Provide the (x, y) coordinate of the cell's center where the given text is located.  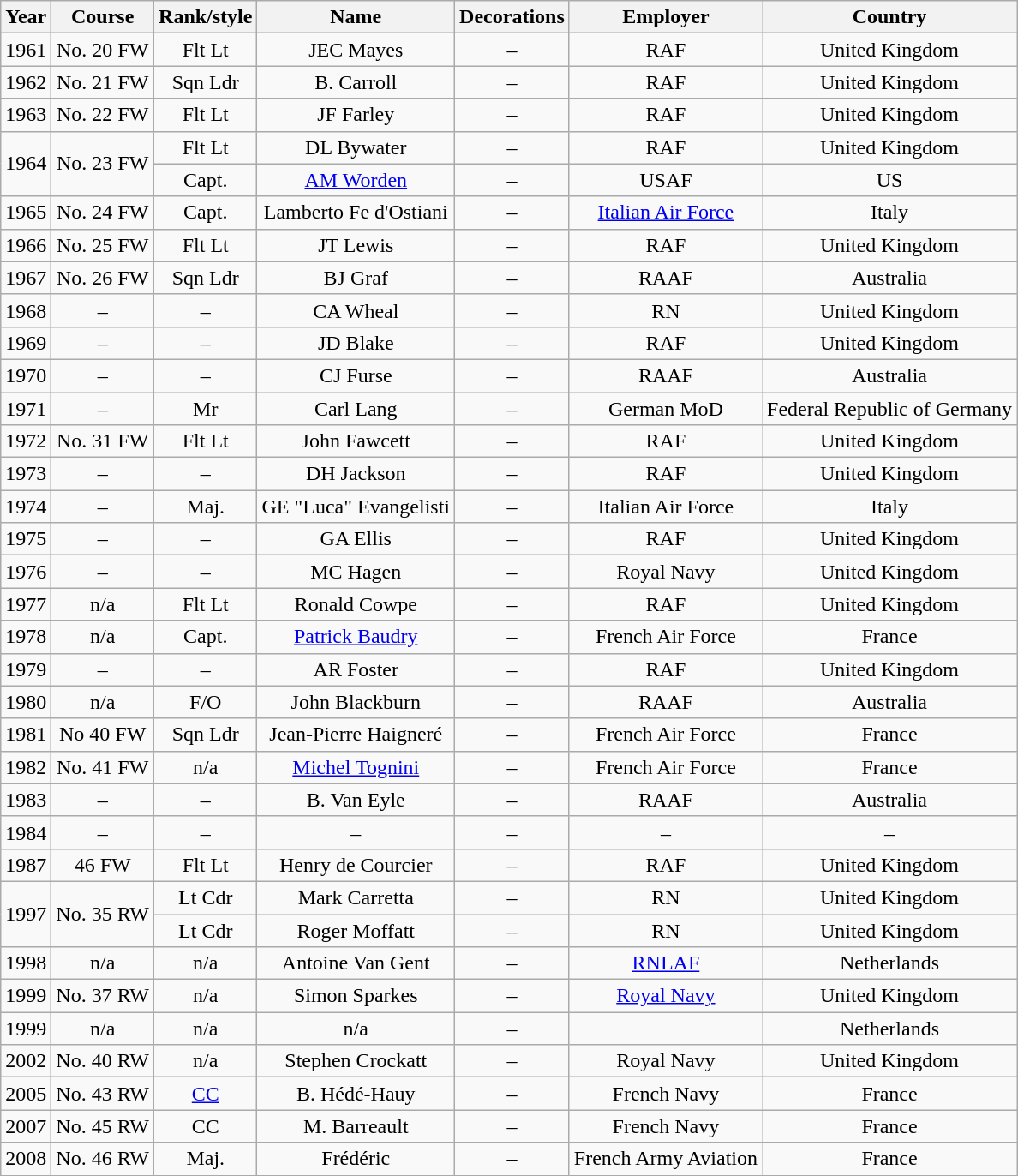
DH Jackson (356, 474)
Mr (206, 409)
Country (889, 17)
Henry de Courcier (356, 865)
No 40 FW (103, 735)
GA Ellis (356, 539)
Decorations (512, 17)
1968 (26, 310)
John Blackburn (356, 702)
1962 (26, 82)
2007 (26, 1126)
AR Foster (356, 669)
No. 35 RW (103, 914)
1979 (26, 669)
German MoD (665, 409)
No. 43 RW (103, 1094)
No. 21 FW (103, 82)
No. 26 FW (103, 278)
Roger Moffatt (356, 930)
1981 (26, 735)
1972 (26, 441)
1969 (26, 343)
CJ Furse (356, 375)
Jean-Pierre Haigneré (356, 735)
46 FW (103, 865)
1964 (26, 164)
Mark Carretta (356, 897)
1966 (26, 245)
GE "Luca" Evangelisti (356, 507)
1977 (26, 604)
JT Lewis (356, 245)
Antoine Van Gent (356, 963)
Ronald Cowpe (356, 604)
1973 (26, 474)
M. Barreault (356, 1126)
No. 24 FW (103, 213)
No. 45 RW (103, 1126)
CA Wheal (356, 310)
1971 (26, 409)
1963 (26, 115)
Rank/style (206, 17)
BJ Graf (356, 278)
JD Blake (356, 343)
1970 (26, 375)
Year (26, 17)
Simon Sparkes (356, 996)
B. Hédé-Hauy (356, 1094)
No. 46 RW (103, 1159)
Frédéric (356, 1159)
Lamberto Fe d'Ostiani (356, 213)
US (889, 180)
1980 (26, 702)
B. Carroll (356, 82)
Michel Tognini (356, 767)
1998 (26, 963)
1967 (26, 278)
B. Van Eyle (356, 800)
MC Hagen (356, 572)
Employer (665, 17)
No. 37 RW (103, 996)
No. 25 FW (103, 245)
Course (103, 17)
1974 (26, 507)
JEC Mayes (356, 50)
1975 (26, 539)
1987 (26, 865)
No. 31 FW (103, 441)
No. 22 FW (103, 115)
1965 (26, 213)
1961 (26, 50)
1982 (26, 767)
No. 40 RW (103, 1061)
Federal Republic of Germany (889, 409)
1983 (26, 800)
USAF (665, 180)
No. 20 FW (103, 50)
Carl Lang (356, 409)
John Fawcett (356, 441)
1984 (26, 832)
F/O (206, 702)
Patrick Baudry (356, 637)
No. 23 FW (103, 164)
DL Bywater (356, 147)
2005 (26, 1094)
2008 (26, 1159)
1997 (26, 914)
Stephen Crockatt (356, 1061)
No. 41 FW (103, 767)
1978 (26, 637)
Name (356, 17)
AM Worden (356, 180)
French Army Aviation (665, 1159)
2002 (26, 1061)
RNLAF (665, 963)
1976 (26, 572)
JF Farley (356, 115)
